For the text-containing cell, return its midpoint in [X, Y] coordinate format. 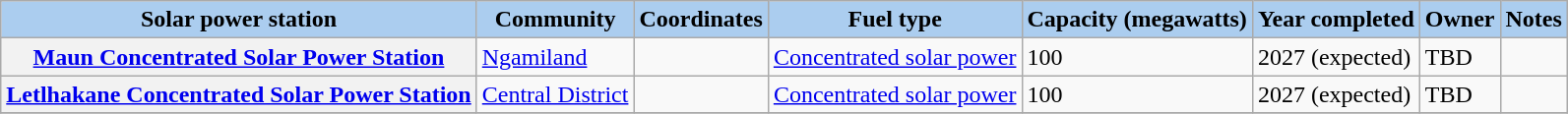
Capacity (megawatts) [1137, 20]
Central District [555, 94]
Owner [1460, 20]
Solar power station [238, 20]
Notes [1534, 20]
Coordinates [701, 20]
Year completed [1336, 20]
Community [555, 20]
Fuel type [895, 20]
Ngamiland [555, 57]
Maun Concentrated Solar Power Station [238, 57]
Letlhakane Concentrated Solar Power Station [238, 94]
